Locate the cell with the specified text and output its (X, Y) center coordinate. 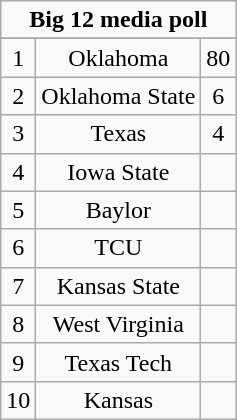
9 (18, 362)
Kansas State (118, 286)
8 (18, 324)
Kansas (118, 400)
2 (18, 96)
80 (218, 58)
Big 12 media poll (118, 20)
7 (18, 286)
Oklahoma State (118, 96)
TCU (118, 248)
3 (18, 134)
Oklahoma (118, 58)
Iowa State (118, 172)
Texas (118, 134)
1 (18, 58)
Baylor (118, 210)
Texas Tech (118, 362)
5 (18, 210)
West Virginia (118, 324)
10 (18, 400)
